Return the [x, y] coordinate for the center point of the cell that contains the specified text.  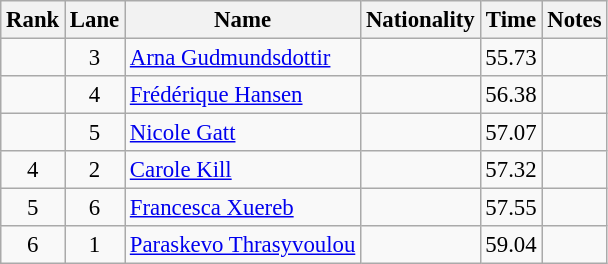
Paraskevo Thrasyvoulou [243, 245]
57.32 [511, 170]
57.07 [511, 133]
Nationality [420, 20]
Arna Gudmundsdottir [243, 58]
55.73 [511, 58]
59.04 [511, 245]
Name [243, 20]
Carole Kill [243, 170]
Time [511, 20]
1 [95, 245]
Notes [574, 20]
Frédérique Hansen [243, 95]
Nicole Gatt [243, 133]
Francesca Xuereb [243, 208]
Lane [95, 20]
56.38 [511, 95]
Rank [33, 20]
3 [95, 58]
2 [95, 170]
57.55 [511, 208]
